Output the [X, Y] coordinate of the center of the cell containing the given text.  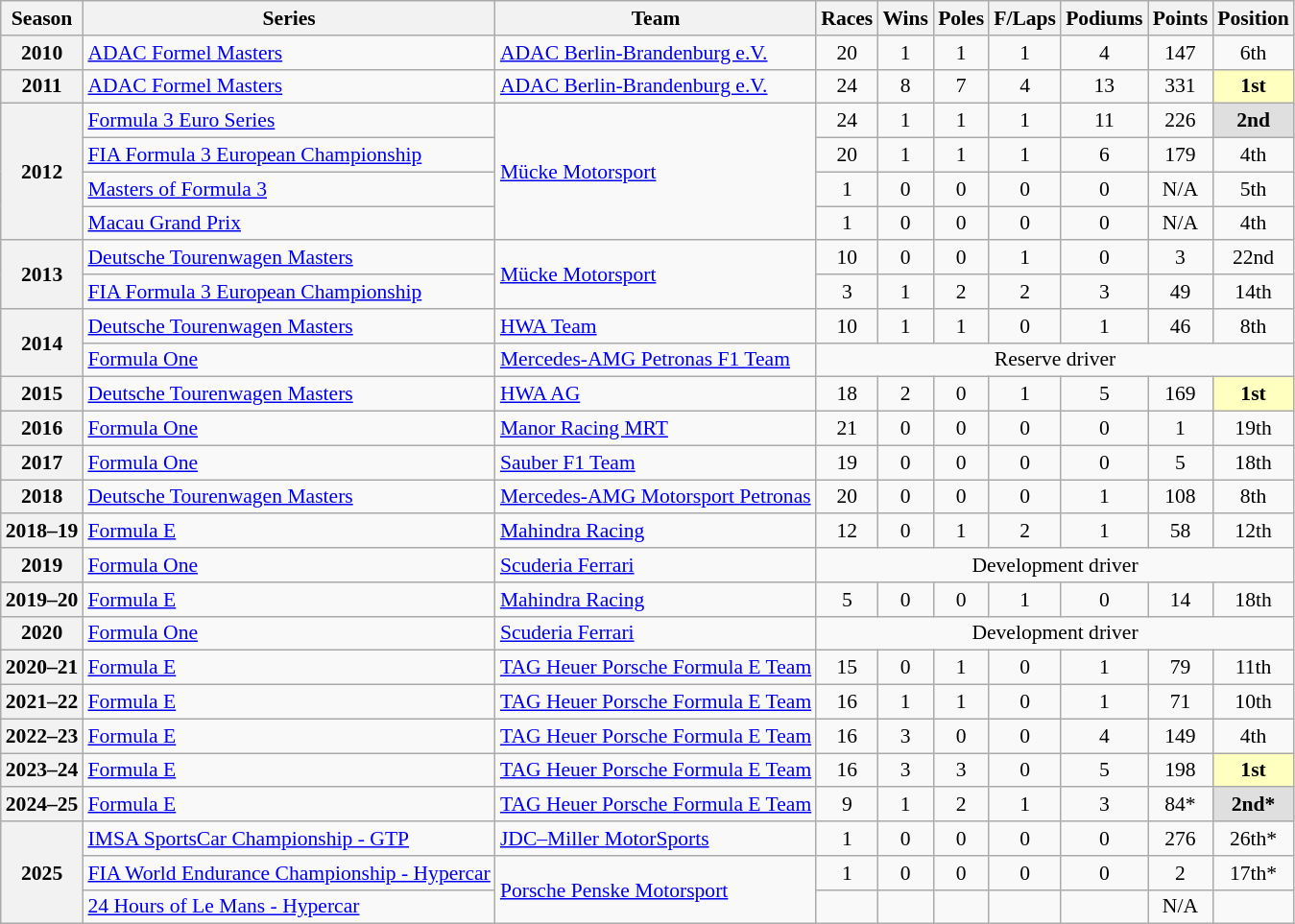
Reserve driver [1055, 360]
Podiums [1104, 18]
331 [1181, 86]
11 [1104, 121]
Sauber F1 Team [656, 462]
13 [1104, 86]
79 [1181, 668]
8 [905, 86]
169 [1181, 394]
22nd [1253, 258]
Masters of Formula 3 [288, 189]
19 [847, 462]
11th [1253, 668]
HWA AG [656, 394]
24 Hours of Le Mans - Hypercar [288, 907]
Mercedes-AMG Petronas F1 Team [656, 360]
2019–20 [42, 600]
Manor Racing MRT [656, 429]
7 [961, 86]
Position [1253, 18]
2nd* [1253, 805]
Macau Grand Prix [288, 224]
58 [1181, 532]
108 [1181, 497]
15 [847, 668]
198 [1181, 770]
2013 [42, 274]
71 [1181, 702]
147 [1181, 53]
2014 [42, 344]
2024–25 [42, 805]
49 [1181, 292]
2022–23 [42, 736]
Wins [905, 18]
2017 [42, 462]
HWA Team [656, 326]
226 [1181, 121]
Races [847, 18]
9 [847, 805]
14th [1253, 292]
2nd [1253, 121]
Series [288, 18]
149 [1181, 736]
10th [1253, 702]
IMSA SportsCar Championship - GTP [288, 839]
2020 [42, 633]
6th [1253, 53]
26th* [1253, 839]
6 [1104, 155]
2016 [42, 429]
JDC–Miller MotorSports [656, 839]
12 [847, 532]
2023–24 [42, 770]
46 [1181, 326]
F/Laps [1025, 18]
FIA World Endurance Championship - Hypercar [288, 873]
17th* [1253, 873]
2019 [42, 565]
Formula 3 Euro Series [288, 121]
276 [1181, 839]
19th [1253, 429]
5th [1253, 189]
Team [656, 18]
2018 [42, 497]
18 [847, 394]
179 [1181, 155]
Season [42, 18]
2020–21 [42, 668]
2018–19 [42, 532]
84* [1181, 805]
14 [1181, 600]
Poles [961, 18]
2015 [42, 394]
12th [1253, 532]
2010 [42, 53]
2012 [42, 172]
2021–22 [42, 702]
Mercedes-AMG Motorsport Petronas [656, 497]
21 [847, 429]
2025 [42, 873]
2011 [42, 86]
Points [1181, 18]
Porsche Penske Motorsport [656, 890]
